For the text-containing cell, return its midpoint in (x, y) coordinate format. 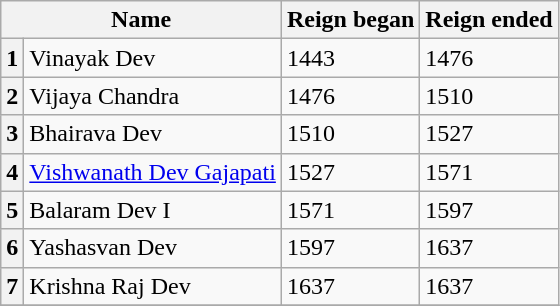
1443 (350, 58)
Vijaya Chandra (153, 96)
Name (142, 20)
3 (12, 134)
Krishna Raj Dev (153, 286)
5 (12, 210)
Reign began (350, 20)
Vishwanath Dev Gajapati (153, 172)
Reign ended (489, 20)
4 (12, 172)
1 (12, 58)
Yashasvan Dev (153, 248)
2 (12, 96)
Balaram Dev I (153, 210)
Bhairava Dev (153, 134)
7 (12, 286)
Vinayak Dev (153, 58)
6 (12, 248)
